Extract the (x, y) coordinate from the center of the cell holding the provided text.  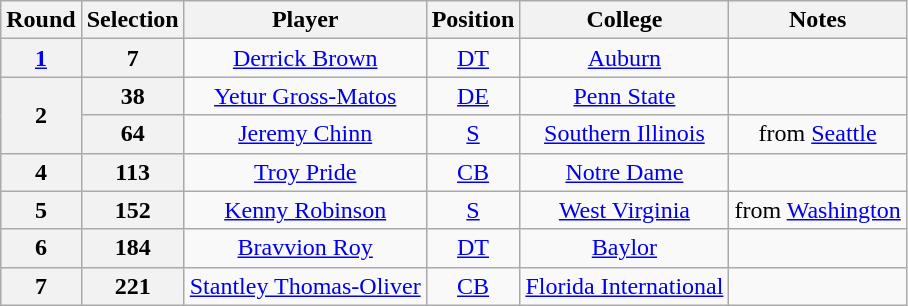
38 (132, 96)
Penn State (624, 96)
Baylor (624, 248)
113 (132, 172)
184 (132, 248)
Bravvion Roy (305, 248)
Kenny Robinson (305, 210)
Notre Dame (624, 172)
221 (132, 286)
Player (305, 20)
Selection (132, 20)
Southern Illinois (624, 134)
5 (41, 210)
Troy Pride (305, 172)
6 (41, 248)
from Washington (818, 210)
from Seattle (818, 134)
1 (41, 58)
Yetur Gross-Matos (305, 96)
Position (473, 20)
Jeremy Chinn (305, 134)
Stantley Thomas-Oliver (305, 286)
Round (41, 20)
152 (132, 210)
Florida International (624, 286)
Notes (818, 20)
2 (41, 115)
West Virginia (624, 210)
4 (41, 172)
DE (473, 96)
Derrick Brown (305, 58)
64 (132, 134)
Auburn (624, 58)
College (624, 20)
